Determine the [X, Y] coordinate at the center of the cell enclosing the given text.  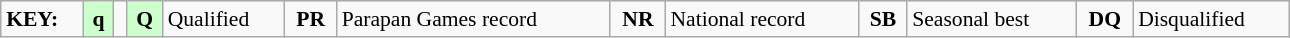
NR [638, 19]
SB [884, 19]
Qualified [224, 19]
PR [311, 19]
DQ [1104, 19]
Disqualified [1211, 19]
Parapan Games record [474, 19]
KEY: [42, 19]
q [98, 19]
Seasonal best [992, 19]
Q [145, 19]
National record [762, 19]
